Find where the given text appears and provide that cell's center as [X, Y] coordinate. 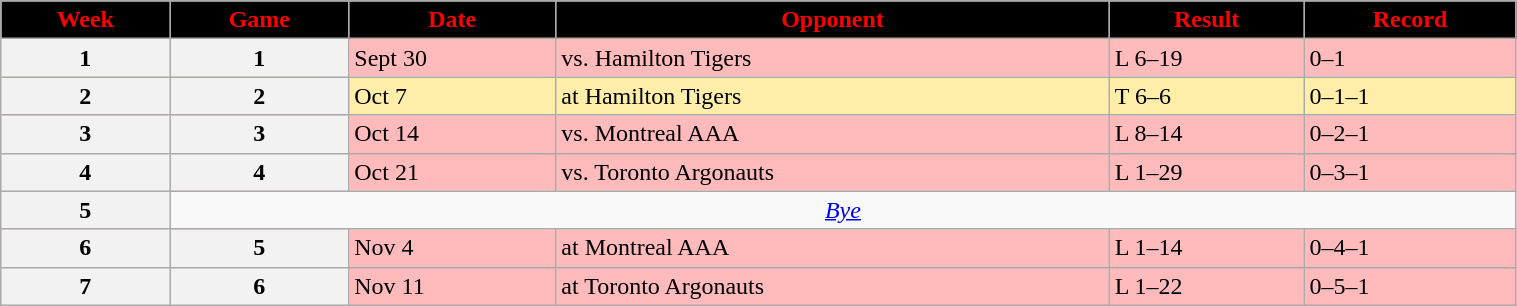
Opponent [832, 20]
L 1–22 [1206, 286]
at Toronto Argonauts [832, 286]
Nov 11 [452, 286]
L 1–14 [1206, 248]
0–3–1 [1410, 172]
vs. Montreal AAA [832, 134]
L 1–29 [1206, 172]
vs. Hamilton Tigers [832, 58]
Date [452, 20]
T 6–6 [1206, 96]
7 [86, 286]
Record [1410, 20]
0–5–1 [1410, 286]
0–2–1 [1410, 134]
Oct 21 [452, 172]
Result [1206, 20]
Game [260, 20]
Oct 14 [452, 134]
at Montreal AAA [832, 248]
0–4–1 [1410, 248]
L 6–19 [1206, 58]
Oct 7 [452, 96]
L 8–14 [1206, 134]
0–1 [1410, 58]
at Hamilton Tigers [832, 96]
Sept 30 [452, 58]
Nov 4 [452, 248]
Bye [843, 210]
Week [86, 20]
0–1–1 [1410, 96]
vs. Toronto Argonauts [832, 172]
